Identify which cell holds the provided text, then report its [X, Y] central coordinate. 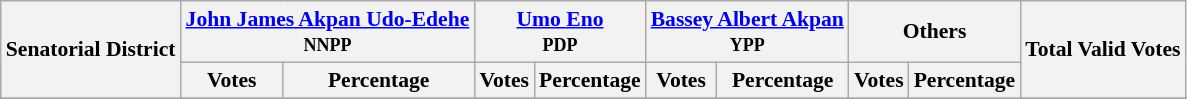
John James Akpan Udo-EdeheNNPP [328, 32]
Others [934, 32]
Bassey Albert AkpanYPP [748, 32]
Senatorial District [91, 50]
Total Valid Votes [1102, 50]
Umo EnoPDP [560, 32]
